Scan for the cell matching the given text and deliver its [x, y] coordinate at center. 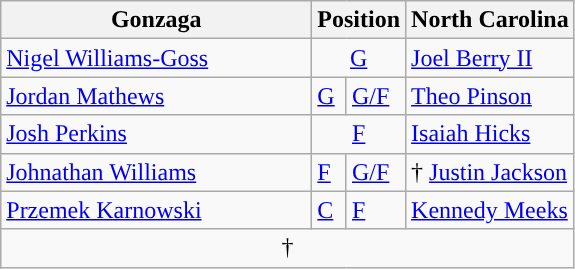
Josh Perkins [156, 134]
† Justin Jackson [490, 172]
Position [359, 20]
Kennedy Meeks [490, 210]
Isaiah Hicks [490, 134]
Przemek Karnowski [156, 210]
Joel Berry II [490, 58]
Nigel Williams-Goss [156, 58]
North Carolina [490, 20]
† [288, 248]
Theo Pinson [490, 96]
Johnathan Williams [156, 172]
C [330, 210]
Gonzaga [156, 20]
Jordan Mathews [156, 96]
